Detect which cell encompasses the target text, then output its (x, y) center coordinate. 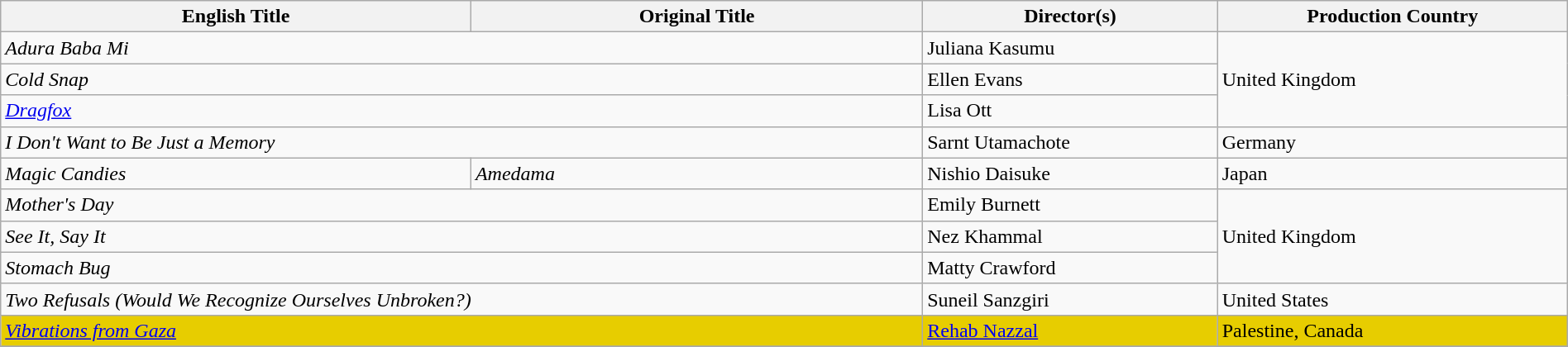
Nez Khammal (1070, 236)
Dragfox (461, 111)
Sarnt Utamachote (1070, 142)
English Title (237, 17)
Director(s) (1070, 17)
Palestine, Canada (1393, 330)
Mother's Day (461, 205)
See It, Say It (461, 236)
Magic Candies (237, 173)
Nishio Daisuke (1070, 173)
Emily Burnett (1070, 205)
Cold Snap (461, 79)
Japan (1393, 173)
Two Refusals (Would We Recognize Ourselves Unbroken?) (461, 299)
Juliana Kasumu (1070, 48)
Adura Baba Mi (461, 48)
Suneil Sanzgiri (1070, 299)
Amedama (696, 173)
Vibrations from Gaza (461, 330)
Original Title (696, 17)
I Don't Want to Be Just a Memory (461, 142)
Ellen Evans (1070, 79)
Lisa Ott (1070, 111)
Production Country (1393, 17)
Matty Crawford (1070, 268)
United States (1393, 299)
Germany (1393, 142)
Stomach Bug (461, 268)
Rehab Nazzal (1070, 330)
